Scan for the cell matching the given text and deliver its [x, y] coordinate at center. 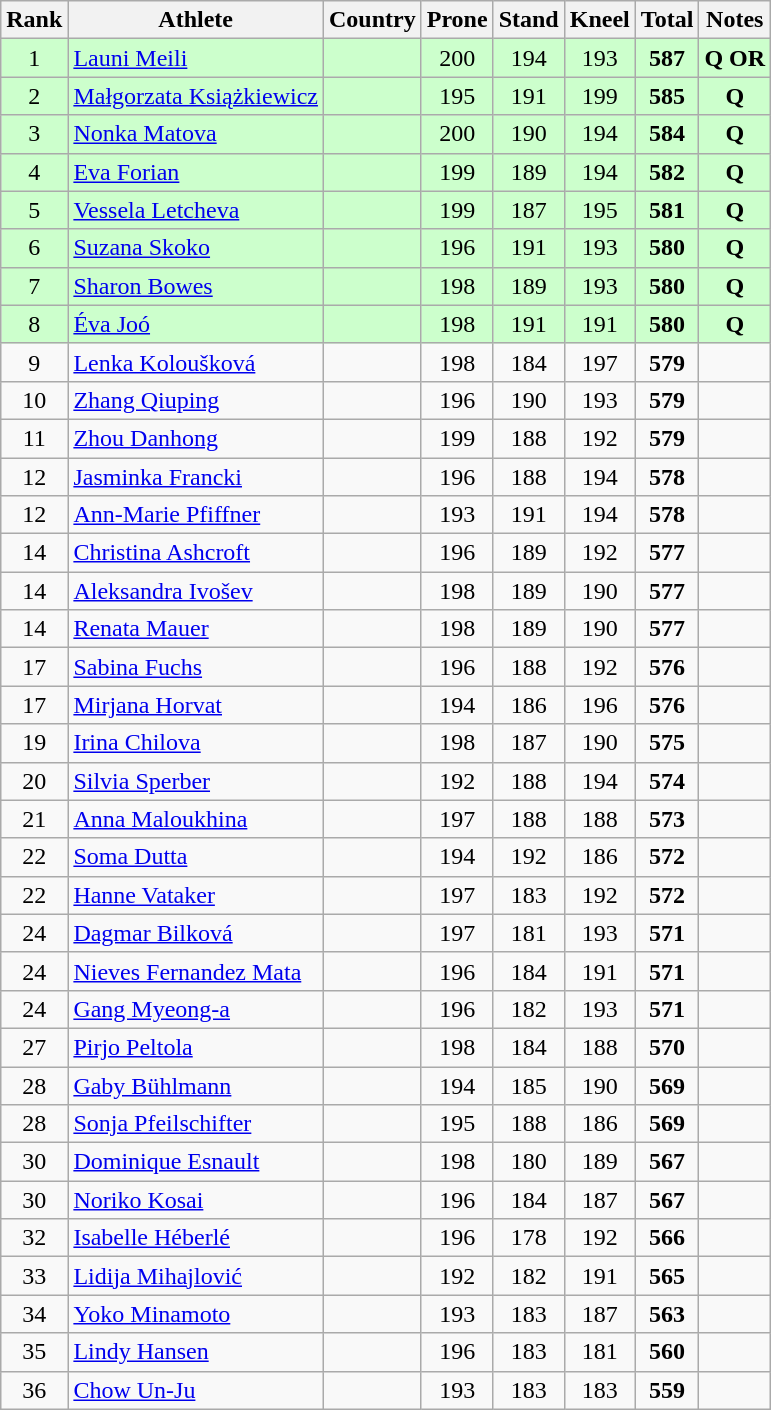
Ann-Marie Pfiffner [196, 515]
33 [34, 1276]
Vessela Letcheva [196, 210]
Isabelle Héberlé [196, 1238]
11 [34, 438]
185 [528, 1085]
178 [528, 1238]
584 [667, 134]
8 [34, 324]
10 [34, 400]
Suzana Skoko [196, 248]
6 [34, 248]
Q OR [735, 58]
Dominique Esnault [196, 1162]
27 [34, 1047]
575 [667, 743]
563 [667, 1314]
573 [667, 819]
Pirjo Peltola [196, 1047]
Stand [528, 20]
3 [34, 134]
Gang Myeong-a [196, 1009]
2 [34, 96]
1 [34, 58]
Małgorzata Książkiewicz [196, 96]
Gaby Bühlmann [196, 1085]
20 [34, 781]
Éva Joó [196, 324]
Sonja Pfeilschifter [196, 1124]
566 [667, 1238]
Christina Ashcroft [196, 553]
Athlete [196, 20]
180 [528, 1162]
Zhou Danhong [196, 438]
Jasminka Francki [196, 477]
Soma Dutta [196, 857]
32 [34, 1238]
587 [667, 58]
19 [34, 743]
Chow Un-Ju [196, 1390]
582 [667, 172]
Anna Maloukhina [196, 819]
34 [34, 1314]
Lidija Mihajlović [196, 1276]
581 [667, 210]
560 [667, 1352]
Country [372, 20]
Total [667, 20]
Irina Chilova [196, 743]
Notes [735, 20]
Launi Meili [196, 58]
Yoko Minamoto [196, 1314]
Prone [457, 20]
Eva Forian [196, 172]
Hanne Vataker [196, 895]
35 [34, 1352]
36 [34, 1390]
559 [667, 1390]
570 [667, 1047]
585 [667, 96]
Noriko Kosai [196, 1200]
21 [34, 819]
Mirjana Horvat [196, 705]
Sharon Bowes [196, 286]
Lenka Koloušková [196, 362]
Dagmar Bilková [196, 933]
9 [34, 362]
574 [667, 781]
5 [34, 210]
Sabina Fuchs [196, 667]
Zhang Qiuping [196, 400]
Kneel [600, 20]
Rank [34, 20]
Silvia Sperber [196, 781]
565 [667, 1276]
7 [34, 286]
Nonka Matova [196, 134]
Renata Mauer [196, 629]
Lindy Hansen [196, 1352]
4 [34, 172]
Aleksandra Ivošev [196, 591]
Nieves Fernandez Mata [196, 971]
